Determine the [X, Y] coordinate at the center of the cell enclosing the given text.  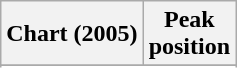
Peakposition [189, 34]
Chart (2005) [72, 34]
